Detect which cell encompasses the target text, then output its [X, Y] center coordinate. 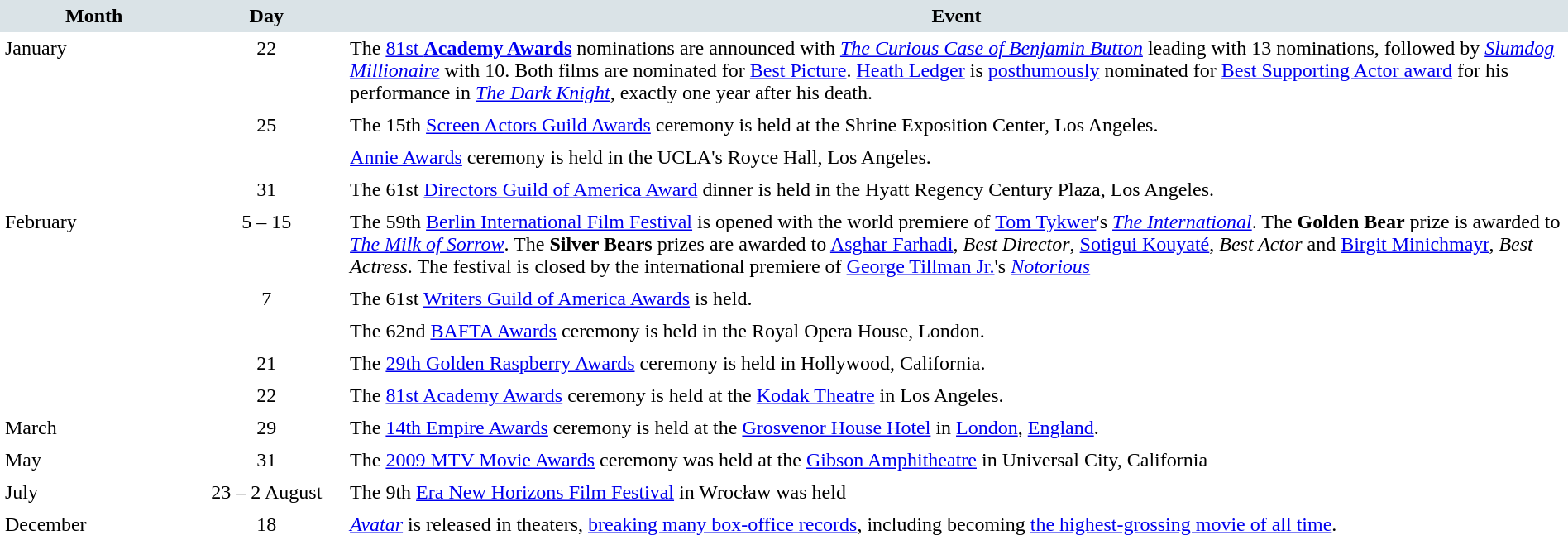
23 – 2 August [267, 493]
The 2009 MTV Movie Awards ceremony was held at the Gibson Amphitheatre in Universal City, California [956, 460]
July [94, 493]
The 15th Screen Actors Guild Awards ceremony is held at the Shrine Exposition Center, Los Angeles. [956, 126]
January [94, 119]
25 [267, 141]
21 [267, 364]
May [94, 460]
February [94, 309]
The 14th Empire Awards ceremony is held at the Grosvenor House Hotel in London, England. [956, 428]
5 – 15 [267, 245]
The 62nd BAFTA Awards ceremony is held in the Royal Opera House, London. [956, 331]
Annie Awards ceremony is held in the UCLA's Royce Hall, Los Angeles. [956, 157]
The 81st Academy Awards ceremony is held at the Kodak Theatre in Los Angeles. [956, 395]
The 61st Directors Guild of America Award dinner is held in the Hyatt Regency Century Plaza, Los Angeles. [956, 190]
Event [956, 17]
The 29th Golden Raspberry Awards ceremony is held in Hollywood, California. [956, 364]
The 61st Writers Guild of America Awards is held. [956, 299]
Day [267, 17]
Month [94, 17]
The 9th Era New Horizons Film Festival in Wrocław was held [956, 493]
7 [267, 315]
March [94, 428]
29 [267, 428]
